Scan for the cell matching the given text and deliver its (x, y) coordinate at center. 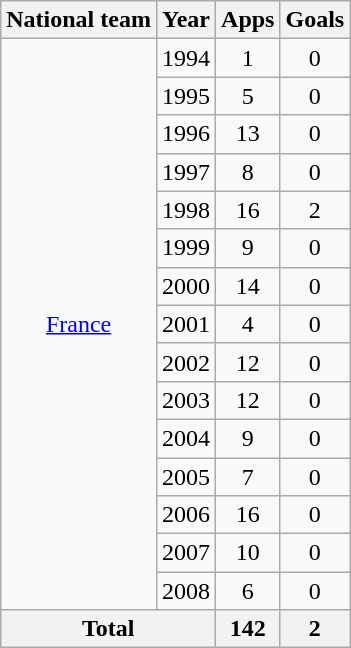
Year (186, 20)
2005 (186, 477)
1 (248, 58)
8 (248, 172)
4 (248, 324)
1996 (186, 134)
142 (248, 629)
2006 (186, 515)
13 (248, 134)
1995 (186, 96)
France (79, 324)
1998 (186, 210)
1999 (186, 248)
2008 (186, 591)
14 (248, 286)
1997 (186, 172)
6 (248, 591)
2000 (186, 286)
Total (108, 629)
2003 (186, 400)
Apps (248, 20)
2007 (186, 553)
5 (248, 96)
2004 (186, 438)
10 (248, 553)
2001 (186, 324)
National team (79, 20)
1994 (186, 58)
7 (248, 477)
2002 (186, 362)
Goals (315, 20)
